Identify which cell holds the provided text, then report its (X, Y) central coordinate. 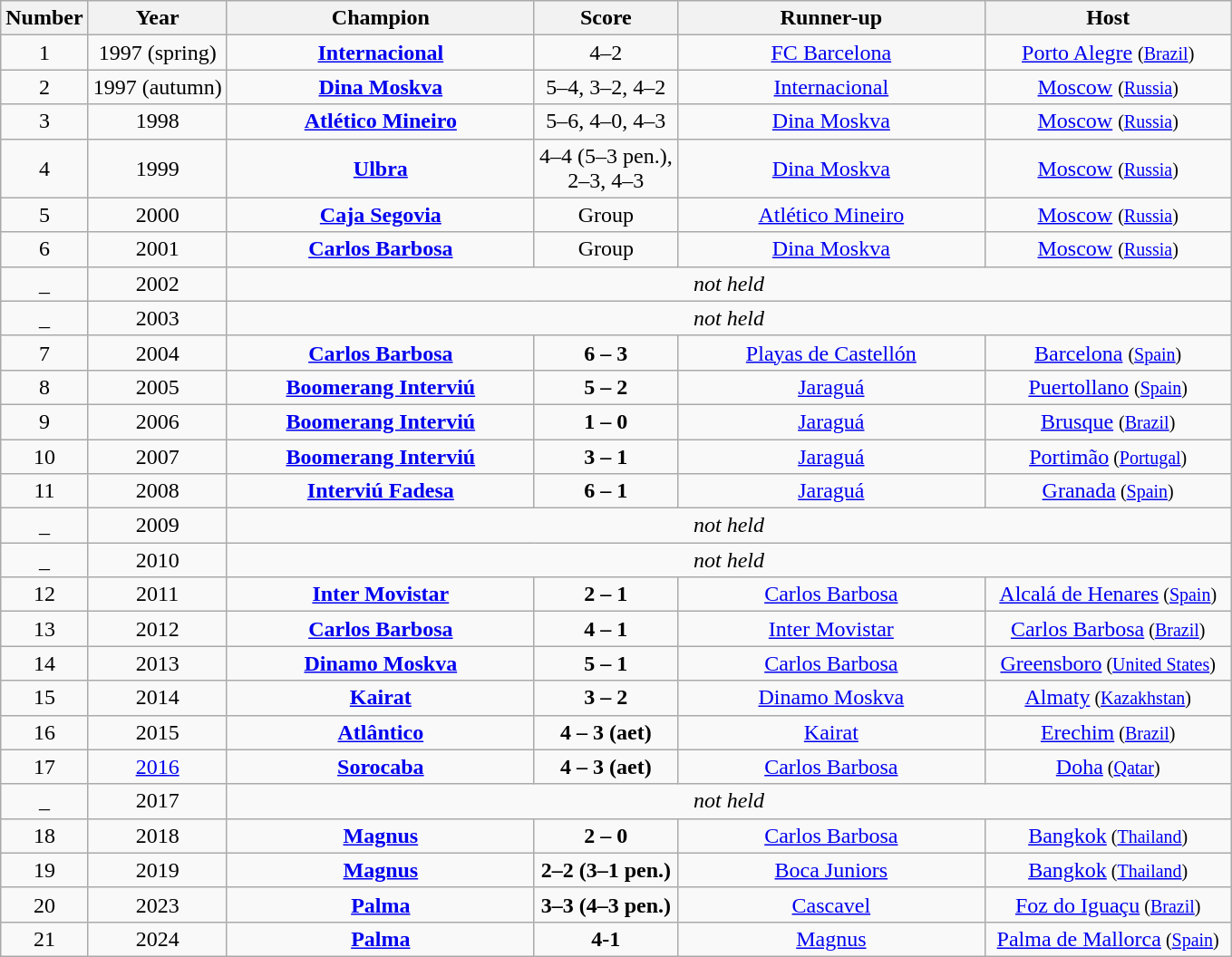
2003 (158, 318)
2017 (158, 801)
Brusque (Brazil) (1108, 421)
2 – 1 (606, 594)
2014 (158, 698)
Greensboro (United States) (1108, 663)
2024 (158, 939)
Caja Segovia (381, 215)
5 – 2 (606, 387)
5–4, 3–2, 4–2 (606, 87)
12 (44, 594)
5–6, 4–0, 4–3 (606, 121)
Champion (381, 18)
FC Barcelona (830, 53)
2018 (158, 836)
2015 (158, 732)
Barcelona (Spain) (1108, 353)
Puertollano (Spain) (1108, 387)
Granada (Spain) (1108, 491)
2008 (158, 491)
2013 (158, 663)
4–2 (606, 53)
Interviú Fadesa (381, 491)
17 (44, 767)
Cascavel (830, 904)
Atlântico (381, 732)
Carlos Barbosa (Brazil) (1108, 629)
Portimão (Portugal) (1108, 456)
5 (44, 215)
2009 (158, 526)
Number (44, 18)
9 (44, 421)
4 – 1 (606, 629)
Almaty (Kazakhstan) (1108, 698)
Palma de Mallorca (Spain) (1108, 939)
5 – 1 (606, 663)
4-1 (606, 939)
2 (44, 87)
1999 (158, 169)
19 (44, 870)
18 (44, 836)
13 (44, 629)
21 (44, 939)
2 – 0 (606, 836)
11 (44, 491)
2–2 (3–1 pen.) (606, 870)
Porto Alegre (Brazil) (1108, 53)
2010 (158, 560)
1997 (spring) (158, 53)
15 (44, 698)
6 – 3 (606, 353)
10 (44, 456)
3 – 2 (606, 698)
Year (158, 18)
3 – 1 (606, 456)
Score (606, 18)
2007 (158, 456)
16 (44, 732)
Host (1108, 18)
4–4 (5–3 pen.),2–3, 4–3 (606, 169)
Runner-up (830, 18)
1997 (autumn) (158, 87)
Playas de Castellón (830, 353)
2000 (158, 215)
2002 (158, 284)
3 (44, 121)
Boca Juniors (830, 870)
Foz do Iguaçu (Brazil) (1108, 904)
20 (44, 904)
Doha (Qatar) (1108, 767)
3–3 (4–3 pen.) (606, 904)
2016 (158, 767)
14 (44, 663)
1 – 0 (606, 421)
Sorocaba (381, 767)
1998 (158, 121)
Ulbra (381, 169)
Erechim (Brazil) (1108, 732)
2023 (158, 904)
2006 (158, 421)
4 (44, 169)
1 (44, 53)
2004 (158, 353)
2019 (158, 870)
7 (44, 353)
2001 (158, 249)
2005 (158, 387)
8 (44, 387)
6 – 1 (606, 491)
2011 (158, 594)
6 (44, 249)
Alcalá de Henares (Spain) (1108, 594)
2012 (158, 629)
